Identify which cell holds the provided text, then report its (X, Y) central coordinate. 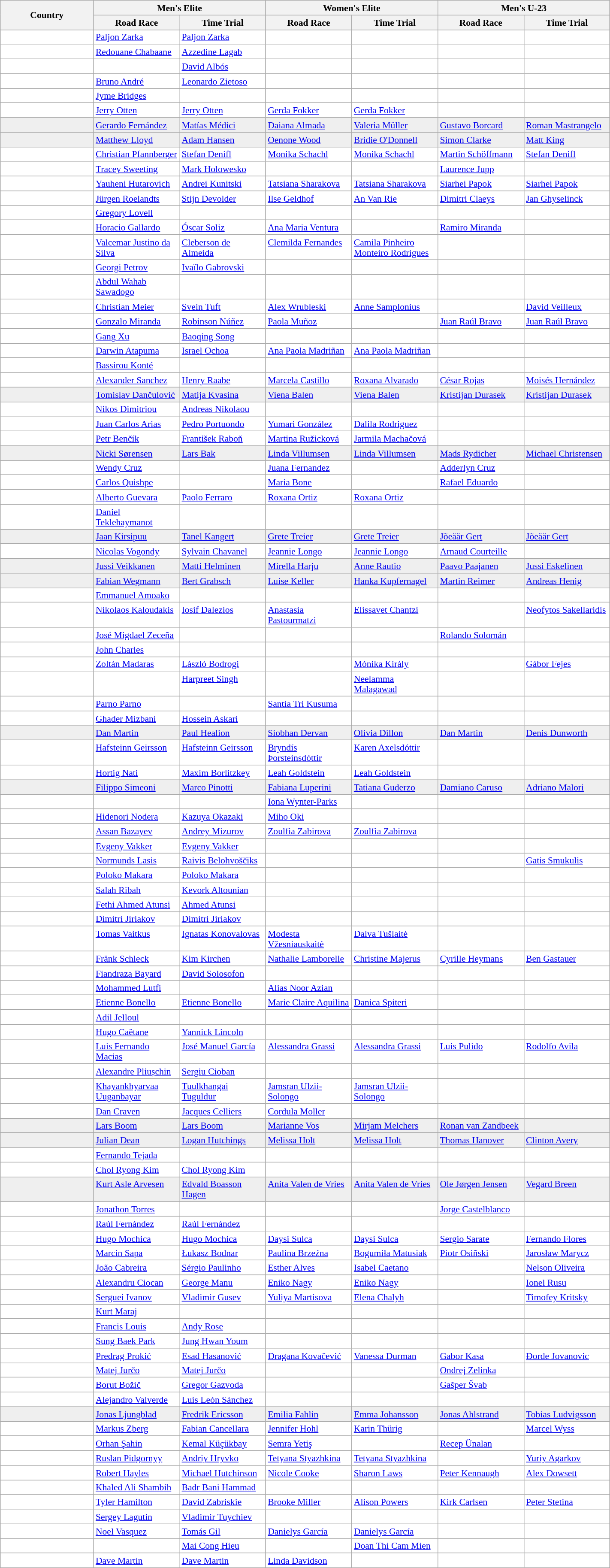
Alberto Guevara (136, 497)
Francis Louis (136, 1326)
Ionel Rusu (567, 1282)
Kurt Maraj (136, 1311)
Moisés Hernández (567, 380)
László Bodrogi (222, 664)
Christian Pfannberger (136, 154)
Mads Rydicher (480, 453)
Valcemar Justino da Silva (136, 247)
David Solosofon (222, 973)
Luis Fernando Macias (136, 1051)
Horacio Gallardo (136, 227)
Alexandru Ciocan (136, 1282)
Gang Xu (136, 336)
Nicole Cooke (309, 1473)
José Migdael Zeceña (136, 635)
Andrei Kunitski (222, 184)
Fredrik Ericsson (222, 1414)
Ivaïlo Gabrovski (222, 267)
Clemilda Fernandes (309, 247)
Marcin Sapa (136, 1253)
Esther Alves (309, 1268)
Robert Hayles (136, 1473)
Ronan van Zandbeek (480, 1126)
Vladimir Tuychiev (222, 1517)
Damiano Caruso (480, 787)
Nelson Oliveira (567, 1268)
Jennifer Hohl (309, 1429)
Georgi Petrov (136, 267)
Ramiro Miranda (480, 227)
Sharon Laws (395, 1473)
Azzedine Lagab (222, 52)
Daiva Tušlaitė (395, 939)
Tracey Sweeting (136, 169)
Fethi Ahmed Atunsi (136, 904)
David Albós (222, 67)
Ignatas Konovalovas (222, 939)
Matías Médici (222, 125)
Jussi Eskelinen (567, 566)
Oenone Wood (309, 139)
Roman Mastrangelo (567, 125)
Gabor Kasa (480, 1356)
Matija Kvasina (222, 394)
Bruno André (136, 81)
Jonas Ahlstrand (480, 1414)
Normunds Lasis (136, 860)
Robinson Núñez (222, 321)
Andreas Nikolaou (222, 409)
Sung Baek Park (136, 1341)
Khaled Ali Shambih (136, 1487)
Fernando Flores (567, 1238)
Martin Schöffmann (480, 154)
Harpreet Singh (222, 684)
Luis León Sánchez (222, 1399)
Esad Hasanović (222, 1356)
Lars Bak (222, 453)
Kim Kirchen (222, 959)
Sergey Lagutin (136, 1517)
Cordula Moller (309, 1111)
Mirjam Melchers (395, 1126)
Bassirou Konté (136, 365)
Women's Elite (352, 8)
Vegard Breen (567, 1189)
Emilia Fahlin (309, 1414)
Óscar Soliz (222, 227)
Roxana Alvarado (395, 380)
Recep Ünalan (480, 1444)
Kemal Küçükbay (222, 1444)
Denis Dunworth (567, 733)
Paavo Paajanen (480, 566)
Country (47, 15)
Martina Ružicková (309, 439)
Kirk Carlsen (480, 1502)
Cleberson de Almeida (222, 247)
Leonardo Zietoso (222, 81)
Doan Thi Cam Mien (395, 1546)
Markus Zberg (136, 1429)
Andreas Henig (567, 581)
Modesta Vžesniauskaitė (309, 939)
José Manuel García (222, 1051)
Marcel Wyss (567, 1429)
Alex Dowsett (567, 1473)
Tatiana Guderzo (395, 787)
Yumari González (309, 424)
Ruslan Pidgornyy (136, 1458)
Jaan Kirsipuu (136, 536)
Paolo Ferraro (222, 497)
Julian Dean (136, 1140)
Paul Healion (222, 733)
Miho Oki (309, 817)
Adam Hansen (222, 139)
Yauheni Hutarovich (136, 184)
Jonas Ljungblad (136, 1414)
Michael Christensen (567, 453)
Stijn Devolder (222, 198)
Abdul Wahab Sawadogo (136, 287)
Dalila Rodriguez (395, 424)
Sergio Sarate (480, 1238)
Nathalie Lamborelle (309, 959)
Kurt Asle Arvesen (136, 1189)
Rolando Solomán (480, 635)
Rodolfo Avila (567, 1051)
Tomislav Dančulović (136, 394)
Christine Majerus (395, 959)
Adil Jelloul (136, 1017)
Dragana Kovačević (309, 1356)
Jussi Veikkanen (136, 566)
Siobhan Dervan (309, 733)
Santia Tri Kusuma (309, 704)
Serguei Ivanov (136, 1297)
Jan Ghyselinck (567, 198)
Parno Parno (136, 704)
Vanessa Durman (395, 1356)
Anastasia Pastourmatzi (309, 615)
Yuriy Agarkov (567, 1458)
Đorde Jovanovic (567, 1356)
Fabiana Luperini (309, 787)
Jorge Castelblanco (480, 1209)
Hanka Kupfernagel (395, 581)
Bert Grabsch (222, 581)
Mirella Harju (309, 566)
Daniel Teklehaymanot (136, 517)
Alexander Sanchez (136, 380)
Linda Davidson (309, 1561)
Jarosław Marycz (567, 1253)
Baoqing Song (222, 336)
Gustavo Borcard (480, 125)
Daiana Almada (309, 125)
Tomas Vaitkus (136, 939)
Gábor Fejes (567, 664)
Michael Hutchinson (222, 1473)
Matti Helminen (222, 566)
Alias Noor Azian (309, 988)
Neofytos Sakellaridis (567, 615)
Kazuya Okazaki (222, 817)
Camila Pinheiro Monteiro Rodrigues (395, 247)
Ahmed Atunsi (222, 904)
Semra Yetiş (309, 1444)
Tuulkhangai Tuguldur (222, 1091)
Filippo Simeoni (136, 787)
Cyrille Heymans (480, 959)
Bridie O'Donnell (395, 139)
Yannick Lincoln (222, 1032)
Nicolas Vogondy (136, 551)
Karin Thürig (395, 1429)
Raivis Belohvoščiks (222, 860)
David Veilleux (567, 307)
Clinton Avery (567, 1140)
Salah Ribah (136, 890)
Maria Bone (309, 482)
Jung Hwan Youm (222, 1341)
Jonathon Torres (136, 1209)
Zoltán Madaras (136, 664)
João Cabreira (136, 1268)
Hidenori Nodera (136, 817)
Bogumiła Matusiak (395, 1253)
Gregory Lovell (136, 213)
Emma Johansson (395, 1414)
Adderlyn Cruz (480, 468)
Luise Keller (309, 581)
Brooke Miller (309, 1502)
Marie Claire Aquilina (309, 1002)
Tyler Hamilton (136, 1502)
Israel Ochoa (222, 351)
Timofey Kritsky (567, 1297)
Sylvain Chavanel (222, 551)
Marco Pinotti (222, 787)
Khayankhyarvaa Uuganbayar (136, 1091)
Simon Clarke (480, 139)
Ole Jørgen Jensen (480, 1189)
Peter Kennaugh (480, 1473)
Fiandraza Bayard (136, 973)
Andriy Hryvko (222, 1458)
Nicki Sørensen (136, 453)
Vladimir Gusev (222, 1297)
Sergiu Cioban (222, 1072)
Logan Hutchings (222, 1140)
Gonzalo Miranda (136, 321)
Piotr Osiñski (480, 1253)
Jarmila Machačová (395, 439)
Arnaud Courteille (480, 551)
Danica Spiteri (395, 1002)
Men's U-23 (523, 8)
John Charles (136, 649)
Laurence Jupp (480, 169)
Henry Raabe (222, 380)
Iosif Dalezios (222, 615)
Jacques Celliers (222, 1111)
Darwin Atapuma (136, 351)
Martin Reimer (480, 581)
Redouane Chabaane (136, 52)
Hortig Nati (136, 772)
Ana Maria Ventura (309, 227)
Predrag Prokić (136, 1356)
Badr Bani Hammad (222, 1487)
Olivia Dillon (395, 733)
Thomas Hanover (480, 1140)
Luis Pulido (480, 1051)
Alexandre Pliușchin (136, 1072)
Marianne Vos (309, 1126)
Men's Elite (179, 8)
Dan Craven (136, 1111)
George Manu (222, 1282)
Matt King (567, 139)
Paulina Brzeźna (309, 1253)
Rafael Eduardo (480, 482)
Bryndís Þorsteinsdóttir (309, 753)
Ghader Mizbani (136, 718)
César Rojas (480, 380)
Sérgio Paulinho (222, 1268)
Fabian Wegmann (136, 581)
Jyme Bridges (136, 96)
Pedro Portuondo (222, 424)
Tobias Ludvigsson (567, 1414)
Christian Meier (136, 307)
Kevork Altounian (222, 890)
Carlos Quishpe (136, 482)
Fabian Cancellara (222, 1429)
Valeria Müller (395, 125)
Gerardo Fernández (136, 125)
Nikos Dimitriou (136, 409)
Tanel Kangert (222, 536)
Anne Rautio (395, 566)
Orhan Şahin (136, 1444)
Maxim Borlitzkey (222, 772)
Anne Samplonius (395, 307)
František Raboň (222, 439)
Gašper Švab (480, 1385)
Gregor Gazvoda (222, 1385)
Mai Cong Hieu (222, 1546)
Gatis Smukulis (567, 860)
Assan Bazayev (136, 831)
Wendy Cruz (136, 468)
Ondrej Zelinka (480, 1370)
Matthew Lloyd (136, 139)
Noel Vasquez (136, 1531)
Jürgen Roelandts (136, 198)
Emmanuel Amoako (136, 595)
Fränk Schleck (136, 959)
Ilse Geldhof (309, 198)
Mark Holowesko (222, 169)
Elena Chalyh (395, 1297)
Juana Fernandez (309, 468)
Alejandro Valverde (136, 1399)
Alex Wrubleski (309, 307)
Alison Powers (395, 1502)
David Zabriskie (222, 1502)
Hossein Askari (222, 718)
Fernando Tejada (136, 1155)
Andy Rose (222, 1326)
Elissavet Chantzi (395, 615)
Yuliya Martisova (309, 1297)
Edvald Boasson Hagen (222, 1189)
Ben Gastauer (567, 959)
Hugo Caëtane (136, 1032)
Tomás Gil (222, 1531)
Mónika Király (395, 664)
Peter Stetina (567, 1502)
Juan Carlos Arias (136, 424)
Petr Benčík (136, 439)
Dimitri Claeys (480, 198)
Andrey Mizurov (222, 831)
Adriano Malori (567, 787)
An Van Rie (395, 198)
Borut Božič (136, 1385)
Iona Wynter-Parks (309, 802)
Mohammed Lutfi (136, 988)
Nikolaos Kaloudakis (136, 615)
Isabel Caetano (395, 1268)
Marcela Castillo (309, 380)
Łukasz Bodnar (222, 1253)
Svein Tuft (222, 307)
Neelamma Malagawad (395, 684)
Paola Muñoz (309, 321)
Karen Axelsdóttir (395, 753)
